Search for the cell housing the specified text and yield its [x, y] center coordinate. 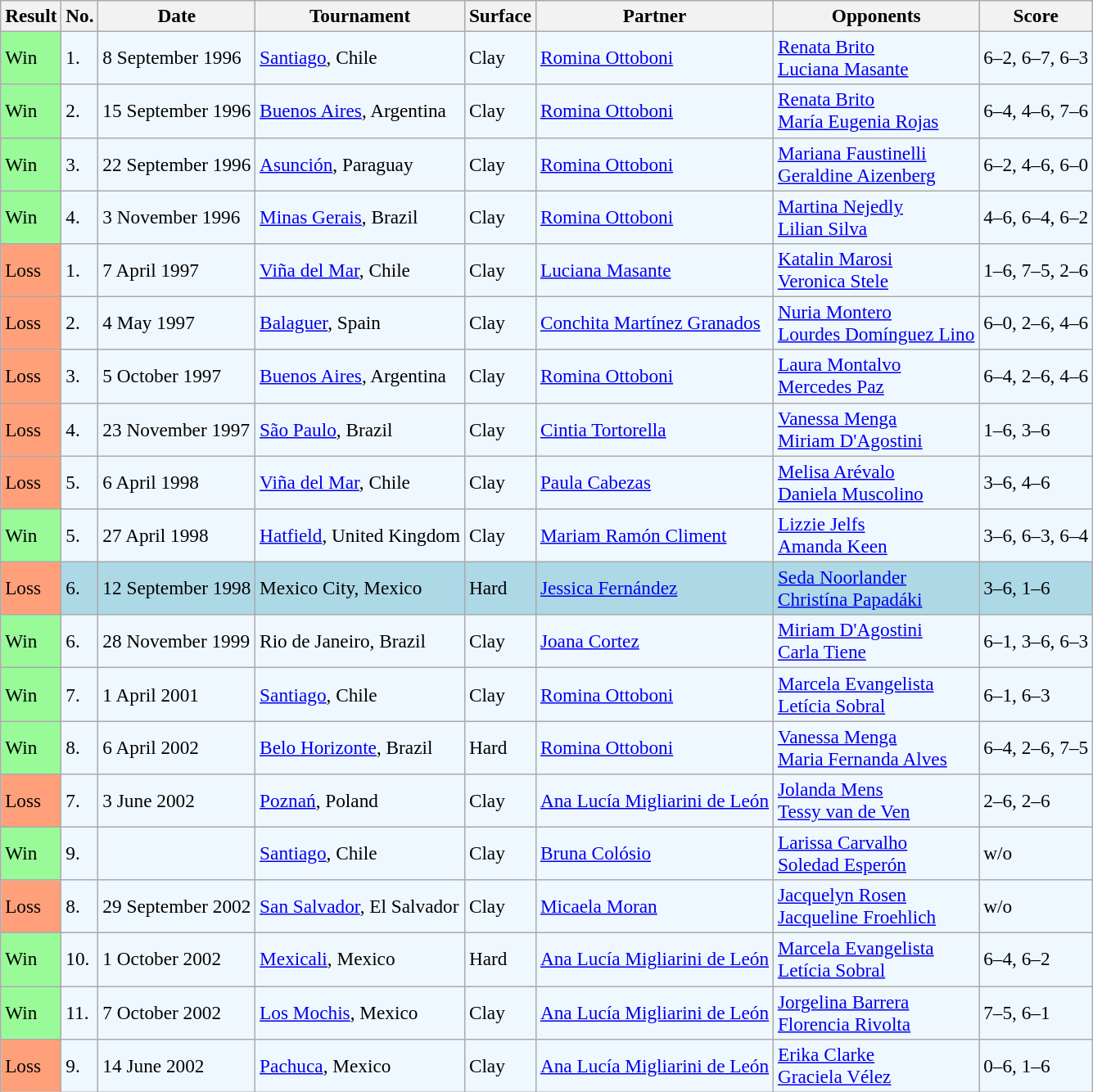
15 September 1996 [177, 111]
6–1, 6–3 [1037, 694]
Opponents [876, 16]
1–6, 3–6 [1037, 429]
14 June 2002 [177, 1066]
Martina Nejedly Lilian Silva [876, 216]
No. [80, 16]
Melisa Arévalo Daniela Muscolino [876, 481]
Minas Gerais, Brazil [360, 216]
29 September 2002 [177, 907]
Asunción, Paraguay [360, 164]
Balaguer, Spain [360, 323]
3 June 2002 [177, 801]
Result [31, 16]
Micaela Moran [655, 907]
Partner [655, 16]
6 April 1998 [177, 481]
6–4, 4–6, 7–6 [1037, 111]
Mexico City, Mexico [360, 588]
7 October 2002 [177, 1012]
Rio de Janeiro, Brazil [360, 642]
Luciana Masante [655, 270]
1 April 2001 [177, 694]
23 November 1997 [177, 429]
4–6, 6–4, 6–2 [1037, 216]
0–6, 1–6 [1037, 1066]
Belo Horizonte, Brazil [360, 747]
12 September 1998 [177, 588]
6–1, 3–6, 6–3 [1037, 642]
5 October 1997 [177, 377]
Mariam Ramón Climent [655, 535]
Poznań, Poland [360, 801]
6–4, 2–6, 4–6 [1037, 377]
Hatfield, United Kingdom [360, 535]
Erika Clarke Graciela Vélez [876, 1066]
3–6, 4–6 [1037, 481]
Score [1037, 16]
1–6, 7–5, 2–6 [1037, 270]
Miriam D'Agostini Carla Tiene [876, 642]
3 November 1996 [177, 216]
São Paulo, Brazil [360, 429]
Los Mochis, Mexico [360, 1012]
1 October 2002 [177, 959]
Renata Brito Luciana Masante [876, 57]
22 September 1996 [177, 164]
6–2, 6–7, 6–3 [1037, 57]
Joana Cortez [655, 642]
Vanessa Menga Miriam D'Agostini [876, 429]
27 April 1998 [177, 535]
Jacquelyn Rosen Jacqueline Froehlich [876, 907]
Nuria Montero Lourdes Domínguez Lino [876, 323]
Conchita Martínez Granados [655, 323]
Jorgelina Barrera Florencia Rivolta [876, 1012]
6–4, 6–2 [1037, 959]
7–5, 6–1 [1037, 1012]
6–2, 4–6, 6–0 [1037, 164]
San Salvador, El Salvador [360, 907]
Date [177, 16]
Seda Noorlander Christína Papadáki [876, 588]
6–4, 2–6, 7–5 [1037, 747]
6 April 2002 [177, 747]
2–6, 2–6 [1037, 801]
Larissa Carvalho Soledad Esperón [876, 853]
Mexicali, Mexico [360, 959]
Paula Cabezas [655, 481]
Lizzie Jelfs Amanda Keen [876, 535]
Pachuca, Mexico [360, 1066]
Jessica Fernández [655, 588]
Laura Montalvo Mercedes Paz [876, 377]
Cintia Tortorella [655, 429]
7 April 1997 [177, 270]
Bruna Colósio [655, 853]
Vanessa Menga Maria Fernanda Alves [876, 747]
Surface [499, 16]
11. [80, 1012]
3–6, 1–6 [1037, 588]
Mariana Faustinelli Geraldine Aizenberg [876, 164]
8 September 1996 [177, 57]
4 May 1997 [177, 323]
6–0, 2–6, 4–6 [1037, 323]
Tournament [360, 16]
10. [80, 959]
Katalin Marosi Veronica Stele [876, 270]
28 November 1999 [177, 642]
Renata Brito María Eugenia Rojas [876, 111]
Jolanda Mens Tessy van de Ven [876, 801]
3–6, 6–3, 6–4 [1037, 535]
